Determine the (X, Y) coordinate at the center of the cell enclosing the given text.  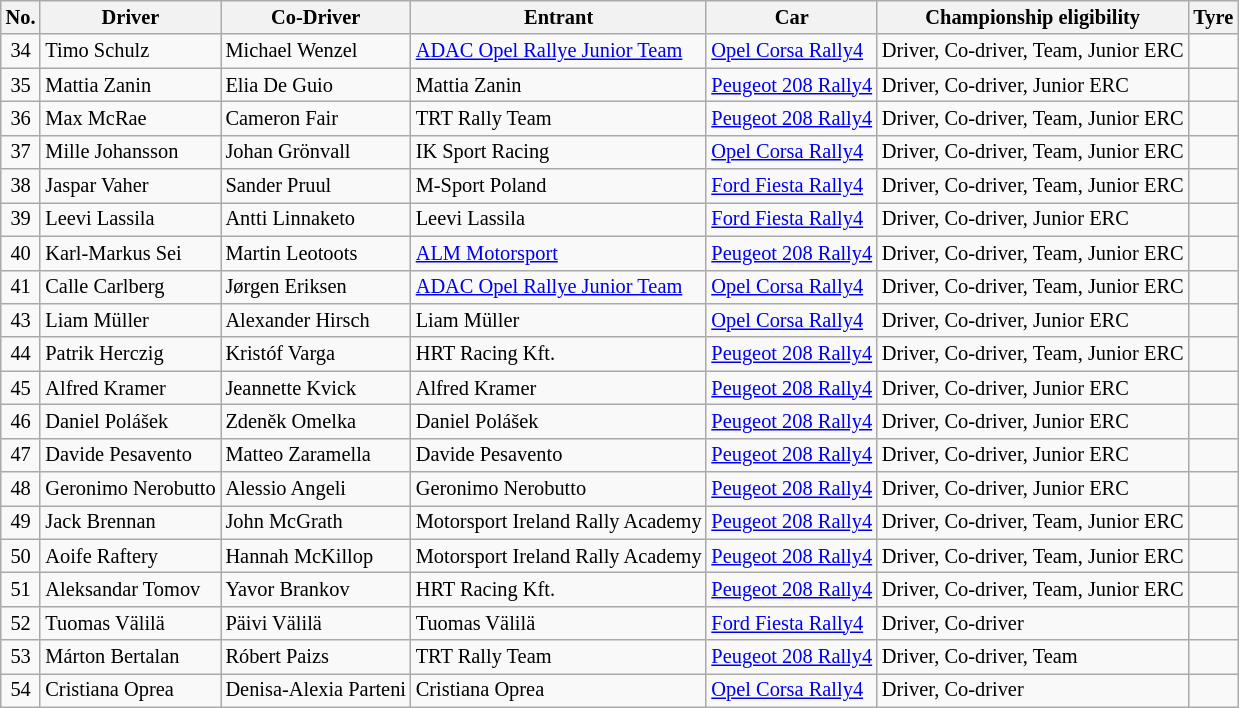
Car (792, 17)
Zdeněk Omelka (316, 421)
54 (21, 690)
Matteo Zaramella (316, 455)
Denisa-Alexia Parteni (316, 690)
Michael Wenzel (316, 51)
Päivi Välilä (316, 623)
Kristóf Varga (316, 354)
Tyre (1213, 17)
Alexander Hirsch (316, 320)
38 (21, 186)
Jaspar Vaher (130, 186)
48 (21, 489)
Calle Carlberg (130, 287)
Driver (130, 17)
45 (21, 388)
41 (21, 287)
37 (21, 152)
Jørgen Eriksen (316, 287)
Timo Schulz (130, 51)
No. (21, 17)
Aoife Raftery (130, 556)
Johan Grönvall (316, 152)
Yavor Brankov (316, 589)
Alessio Angeli (316, 489)
Cameron Fair (316, 118)
34 (21, 51)
ALM Motorsport (559, 253)
Max McRae (130, 118)
Mille Johansson (130, 152)
51 (21, 589)
Jeannette Kvick (316, 388)
44 (21, 354)
Aleksandar Tomov (130, 589)
John McGrath (316, 522)
50 (21, 556)
43 (21, 320)
Jack Brennan (130, 522)
Driver, Co-driver, Team (1032, 657)
Sander Pruul (316, 186)
36 (21, 118)
47 (21, 455)
Antti Linnaketo (316, 219)
Co-Driver (316, 17)
Márton Bertalan (130, 657)
52 (21, 623)
Martin Leotoots (316, 253)
Hannah McKillop (316, 556)
Karl-Markus Sei (130, 253)
35 (21, 85)
46 (21, 421)
Elia De Guio (316, 85)
IK Sport Racing (559, 152)
Championship eligibility (1032, 17)
Entrant (559, 17)
39 (21, 219)
Patrik Herczig (130, 354)
40 (21, 253)
Róbert Paizs (316, 657)
M-Sport Poland (559, 186)
49 (21, 522)
53 (21, 657)
